Locate the cell with the specified text and output its (X, Y) center coordinate. 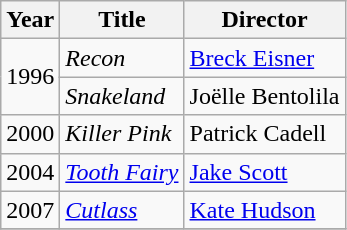
Joëlle Bentolila (264, 96)
Tooth Fairy (122, 172)
Patrick Cadell (264, 134)
Jake Scott (264, 172)
Kate Hudson (264, 210)
Breck Eisner (264, 58)
2004 (30, 172)
Snakeland (122, 96)
2007 (30, 210)
1996 (30, 77)
Year (30, 20)
Killer Pink (122, 134)
Title (122, 20)
Recon (122, 58)
2000 (30, 134)
Cutlass (122, 210)
Director (264, 20)
